Determine the [x, y] coordinate at the center of the cell enclosing the given text.  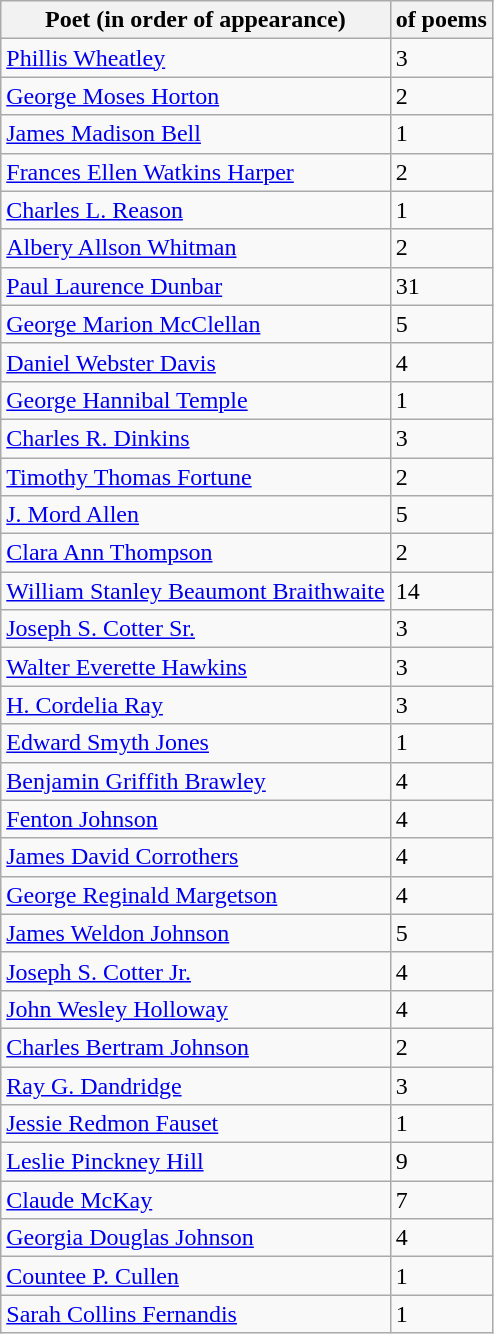
H. Cordelia Ray [196, 705]
of poems [441, 20]
Claude McKay [196, 1200]
Ray G. Dandridge [196, 1085]
Fenton Johnson [196, 819]
Countee P. Cullen [196, 1276]
Charles L. Reason [196, 210]
George Moses Horton [196, 96]
Edward Smyth Jones [196, 743]
George Marion McClellan [196, 324]
14 [441, 591]
James David Corrothers [196, 857]
Benjamin Griffith Brawley [196, 781]
Phillis Wheatley [196, 58]
Charles Bertram Johnson [196, 1047]
Poet (in order of appearance) [196, 20]
Charles R. Dinkins [196, 438]
9 [441, 1162]
William Stanley Beaumont Braithwaite [196, 591]
Paul Laurence Dunbar [196, 286]
Joseph S. Cotter Sr. [196, 629]
Frances Ellen Watkins Harper [196, 172]
John Wesley Holloway [196, 1009]
31 [441, 286]
George Hannibal Temple [196, 400]
7 [441, 1200]
Daniel Webster Davis [196, 362]
Georgia Douglas Johnson [196, 1238]
Timothy Thomas Fortune [196, 477]
James Weldon Johnson [196, 933]
Sarah Collins Fernandis [196, 1314]
James Madison Bell [196, 134]
Jessie Redmon Fauset [196, 1124]
Joseph S. Cotter Jr. [196, 971]
Clara Ann Thompson [196, 553]
Albery Allson Whitman [196, 248]
Leslie Pinckney Hill [196, 1162]
George Reginald Margetson [196, 895]
J. Mord Allen [196, 515]
Walter Everette Hawkins [196, 667]
